Output the (X, Y) coordinate of the center of the cell containing the given text.  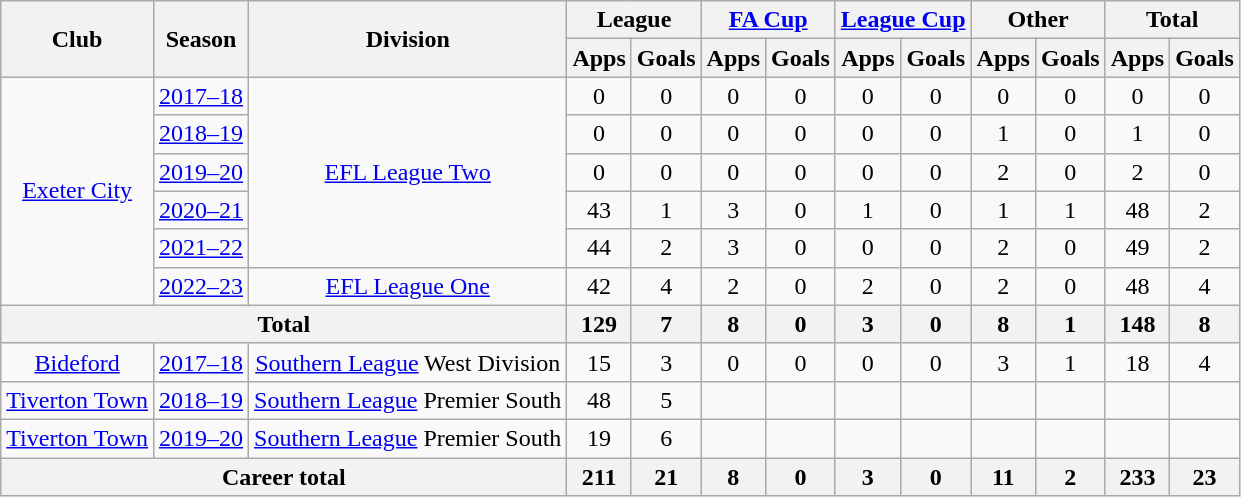
7 (666, 324)
2021–22 (200, 248)
42 (599, 286)
2020–21 (200, 210)
211 (599, 477)
League (634, 20)
6 (666, 438)
5 (666, 400)
19 (599, 438)
233 (1137, 477)
21 (666, 477)
15 (599, 362)
Southern League West Division (408, 362)
EFL League One (408, 286)
18 (1137, 362)
11 (1003, 477)
FA Cup (768, 20)
23 (1205, 477)
Other (1038, 20)
49 (1137, 248)
Division (408, 39)
League Cup (903, 20)
129 (599, 324)
148 (1137, 324)
Club (78, 39)
Season (200, 39)
Exeter City (78, 191)
44 (599, 248)
2022–23 (200, 286)
Career total (284, 477)
Bideford (78, 362)
EFL League Two (408, 172)
43 (599, 210)
